Extract the [x, y] coordinate from the center of the cell holding the provided text.  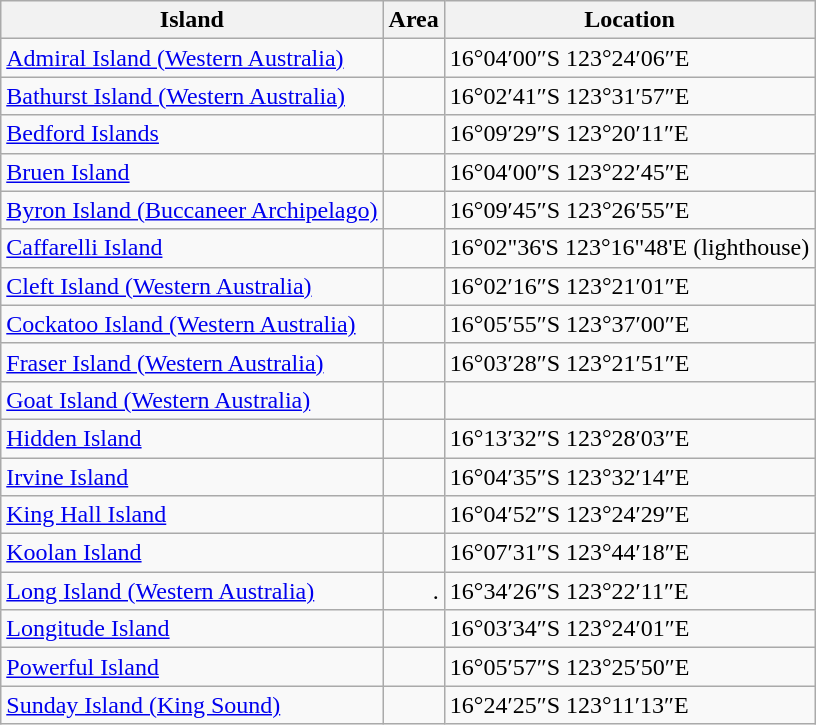
16°04′00″S 123°22′45″E [629, 172]
Powerful Island [192, 667]
Goat Island (Western Australia) [192, 400]
16°02"36'S 123°16"48'E (lighthouse) [629, 248]
Bathurst Island (Western Australia) [192, 96]
16°09′29″S 123°20′11″E [629, 134]
16°04′00″S 123°24′06″E [629, 58]
Longitude Island [192, 629]
16°05′55″S 123°37′00″E [629, 324]
Byron Island (Buccaneer Archipelago) [192, 210]
16°34′26″S 123°22′11″E [629, 591]
Location [629, 20]
16°03′34″S 123°24′01″E [629, 629]
16°09′45″S 123°26′55″E [629, 210]
Bruen Island [192, 172]
. [414, 591]
Cockatoo Island (Western Australia) [192, 324]
16°02′16″S 123°21′01″E [629, 286]
Hidden Island [192, 438]
Irvine Island [192, 477]
Cleft Island (Western Australia) [192, 286]
16°24′25″S 123°11′13″E [629, 705]
16°02′41″S 123°31′57″E [629, 96]
Long Island (Western Australia) [192, 591]
16°07′31″S 123°44′18″E [629, 553]
Caffarelli Island [192, 248]
Koolan Island [192, 553]
16°04′52″S 123°24′29″E [629, 515]
Admiral Island (Western Australia) [192, 58]
Sunday Island (King Sound) [192, 705]
16°04′35″S 123°32′14″E [629, 477]
Island [192, 20]
Bedford Islands [192, 134]
Fraser Island (Western Australia) [192, 362]
Area [414, 20]
16°13′32″S 123°28′03″E [629, 438]
16°05′57″S 123°25′50″E [629, 667]
King Hall Island [192, 515]
16°03′28″S 123°21′51″E [629, 362]
